From the cell containing the given text, extract its center point as (x, y) coordinate. 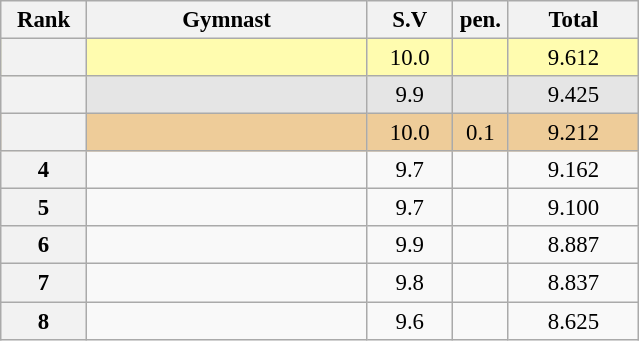
9.162 (574, 170)
6 (44, 245)
pen. (481, 20)
8.625 (574, 321)
9.100 (574, 208)
8 (44, 321)
Total (574, 20)
9.425 (574, 95)
7 (44, 283)
0.1 (481, 133)
4 (44, 170)
8.887 (574, 245)
5 (44, 208)
9.212 (574, 133)
Gymnast (226, 20)
9.6 (410, 321)
9.612 (574, 58)
S.V (410, 20)
Rank (44, 20)
9.8 (410, 283)
8.837 (574, 283)
